Find where the given text appears and provide that cell's center as [x, y] coordinate. 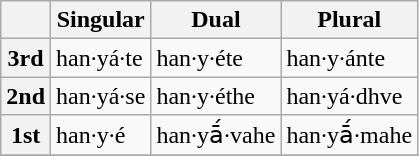
han·yā́·mahe [350, 135]
han·yá·te [101, 58]
Singular [101, 20]
3rd [26, 58]
1st [26, 135]
han·y·ánte [350, 58]
Dual [216, 20]
2nd [26, 96]
han·yā́·vahe [216, 135]
han·y·éthe [216, 96]
han·yá·dhve [350, 96]
han·y·éte [216, 58]
han·yá·se [101, 96]
Plural [350, 20]
han·y·é [101, 135]
